Return the (x, y) coordinate for the center point of the cell that contains the specified text.  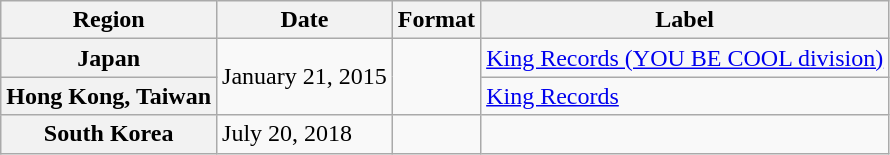
January 21, 2015 (305, 77)
South Korea (109, 134)
Japan (109, 58)
King Records (685, 96)
July 20, 2018 (305, 134)
Label (685, 20)
Date (305, 20)
Hong Kong, Taiwan (109, 96)
King Records (YOU BE COOL division) (685, 58)
Format (436, 20)
Region (109, 20)
